For the text-containing cell, return its midpoint in (X, Y) coordinate format. 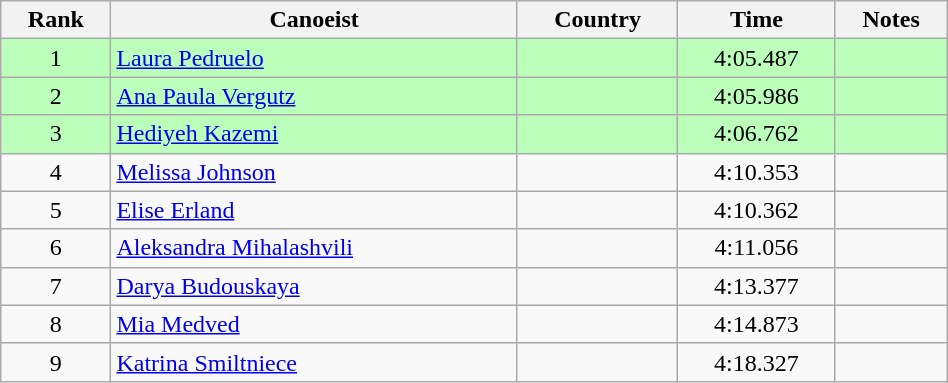
4 (56, 172)
2 (56, 96)
4:05.986 (756, 96)
4:13.377 (756, 286)
Notes (891, 20)
4:05.487 (756, 58)
4:06.762 (756, 134)
4:10.362 (756, 210)
Country (597, 20)
3 (56, 134)
1 (56, 58)
4:14.873 (756, 324)
6 (56, 248)
Rank (56, 20)
8 (56, 324)
7 (56, 286)
4:11.056 (756, 248)
Elise Erland (314, 210)
4:10.353 (756, 172)
5 (56, 210)
Hediyeh Kazemi (314, 134)
9 (56, 362)
Time (756, 20)
Ana Paula Vergutz (314, 96)
Melissa Johnson (314, 172)
Aleksandra Mihalashvili (314, 248)
Darya Budouskaya (314, 286)
Katrina Smiltniece (314, 362)
Laura Pedruelo (314, 58)
Mia Medved (314, 324)
4:18.327 (756, 362)
Canoeist (314, 20)
